Return [x, y] of the center of cell containing provided text 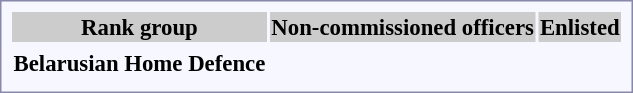
Enlisted [580, 27]
Belarusian Home Defence [140, 63]
Rank group [140, 27]
Non-commissioned officers [403, 27]
